Return the [x, y] coordinate for the center point of the cell that contains the specified text.  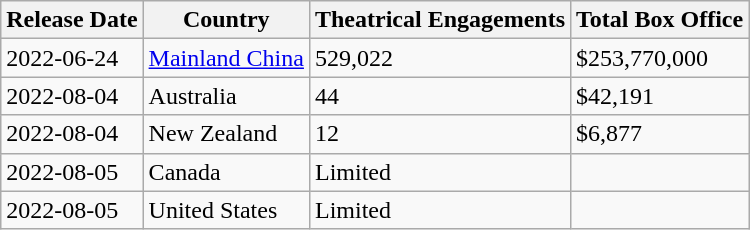
12 [440, 134]
$253,770,000 [660, 58]
Mainland China [226, 58]
Release Date [72, 20]
Country [226, 20]
United States [226, 210]
2022-06-24 [72, 58]
Australia [226, 96]
Theatrical Engagements [440, 20]
New Zealand [226, 134]
Total Box Office [660, 20]
529,022 [440, 58]
$42,191 [660, 96]
Canada [226, 172]
$6,877 [660, 134]
44 [440, 96]
